Locate the cell with the specified text and output its [x, y] center coordinate. 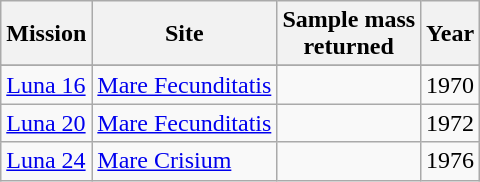
Year [450, 34]
1970 [450, 85]
Sample massreturned [349, 34]
Mare Crisium [184, 161]
Luna 16 [46, 85]
Site [184, 34]
Luna 20 [46, 123]
1976 [450, 161]
1972 [450, 123]
Luna 24 [46, 161]
Mission [46, 34]
